Locate the cell with the specified text and output its (x, y) center coordinate. 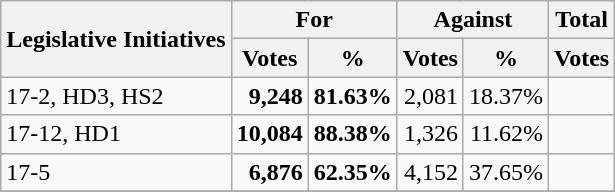
9,248 (270, 96)
Against (472, 20)
Legislative Initiatives (116, 39)
6,876 (270, 172)
4,152 (430, 172)
17-12, HD1 (116, 134)
18.37% (506, 96)
17-2, HD3, HS2 (116, 96)
17-5 (116, 172)
37.65% (506, 172)
62.35% (352, 172)
Total (582, 20)
10,084 (270, 134)
For (314, 20)
1,326 (430, 134)
81.63% (352, 96)
2,081 (430, 96)
11.62% (506, 134)
88.38% (352, 134)
